Return [X, Y] of the center of cell containing provided text 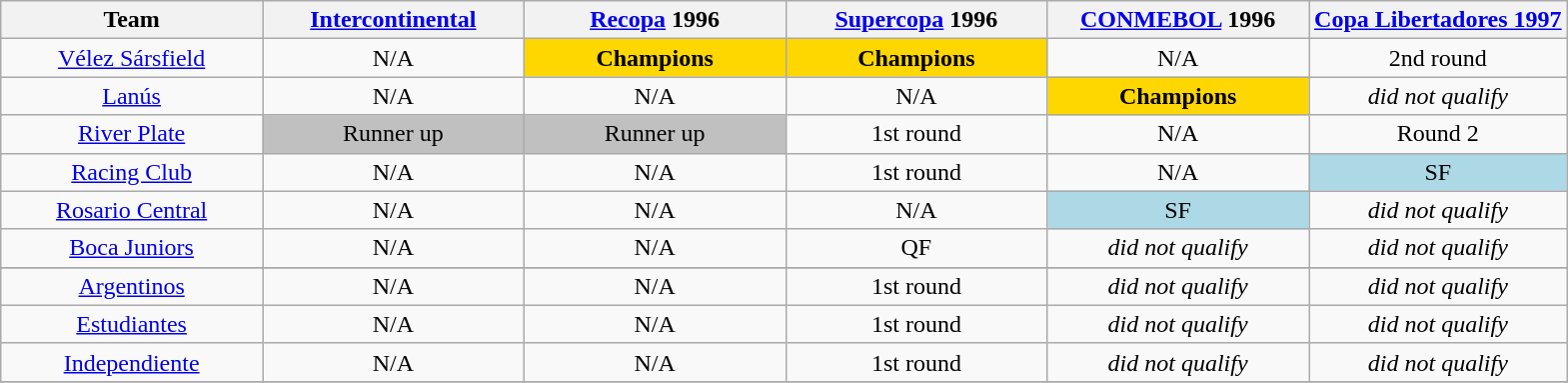
Rosario Central [132, 210]
Intercontinental [393, 20]
Copa Libertadores 1997 [1439, 20]
Team [132, 20]
Lanús [132, 96]
Supercopa 1996 [916, 20]
Racing Club [132, 172]
CONMEBOL 1996 [1178, 20]
Vélez Sársfield [132, 58]
Argentinos [132, 286]
Independiente [132, 362]
Estudiantes [132, 324]
QF [916, 248]
Round 2 [1439, 134]
2nd round [1439, 58]
River Plate [132, 134]
Boca Juniors [132, 248]
Recopa 1996 [655, 20]
